For the text-containing cell, return its midpoint in (x, y) coordinate format. 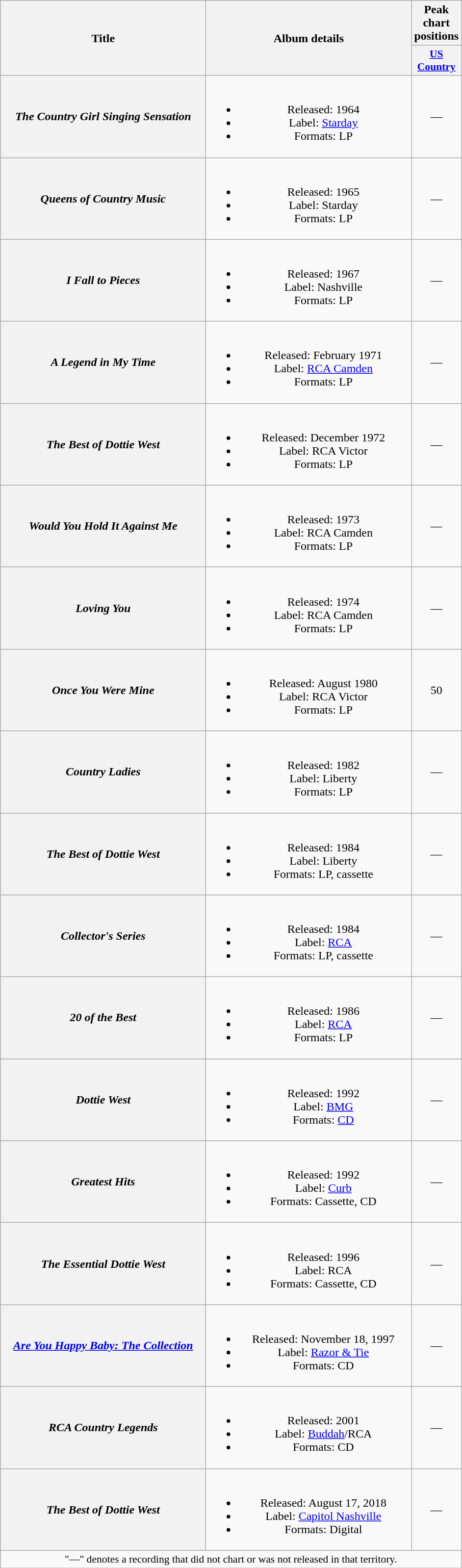
Album details (309, 38)
Released: 1986Label: RCAFormats: LP (309, 1018)
Released: November 18, 1997Label: Razor & TieFormats: CD (309, 1346)
Released: August 1980Label: RCA VictorFormats: LP (309, 690)
Released: December 1972Label: RCA VictorFormats: LP (309, 444)
20 of the Best (103, 1018)
Released: 1992Label: CurbFormats: Cassette, CD (309, 1182)
Loving You (103, 608)
Released: 1973Label: RCA CamdenFormats: LP (309, 526)
The Essential Dottie West (103, 1263)
Released: 2001Label: Buddah/RCAFormats: CD (309, 1427)
A Legend in My Time (103, 362)
USCountry (436, 61)
Dottie West (103, 1100)
Greatest Hits (103, 1182)
Queens of Country Music (103, 198)
Released: August 17, 2018Label: Capitol NashvilleFormats: Digital (309, 1510)
Released: 1967Label: NashvilleFormats: LP (309, 281)
Released: 1965Label: StardayFormats: LP (309, 198)
Country Ladies (103, 772)
Released: 1996Label: RCAFormats: Cassette, CD (309, 1263)
Collector's Series (103, 936)
"—" denotes a recording that did not chart or was not released in that territory. (231, 1559)
Peakchartpositions (436, 23)
50 (436, 690)
RCA Country Legends (103, 1427)
The Country Girl Singing Sensation (103, 117)
Would You Hold It Against Me (103, 526)
Are You Happy Baby: The Collection (103, 1346)
Released: February 1971Label: RCA CamdenFormats: LP (309, 362)
I Fall to Pieces (103, 281)
Released: 1964Label: StardayFormats: LP (309, 117)
Once You Were Mine (103, 690)
Released: 1992Label: BMGFormats: CD (309, 1100)
Released: 1984Label: LibertyFormats: LP, cassette (309, 854)
Released: 1974Label: RCA CamdenFormats: LP (309, 608)
Released: 1982Label: LibertyFormats: LP (309, 772)
Title (103, 38)
Released: 1984Label: RCAFormats: LP, cassette (309, 936)
